For the text-containing cell, return its midpoint in (X, Y) coordinate format. 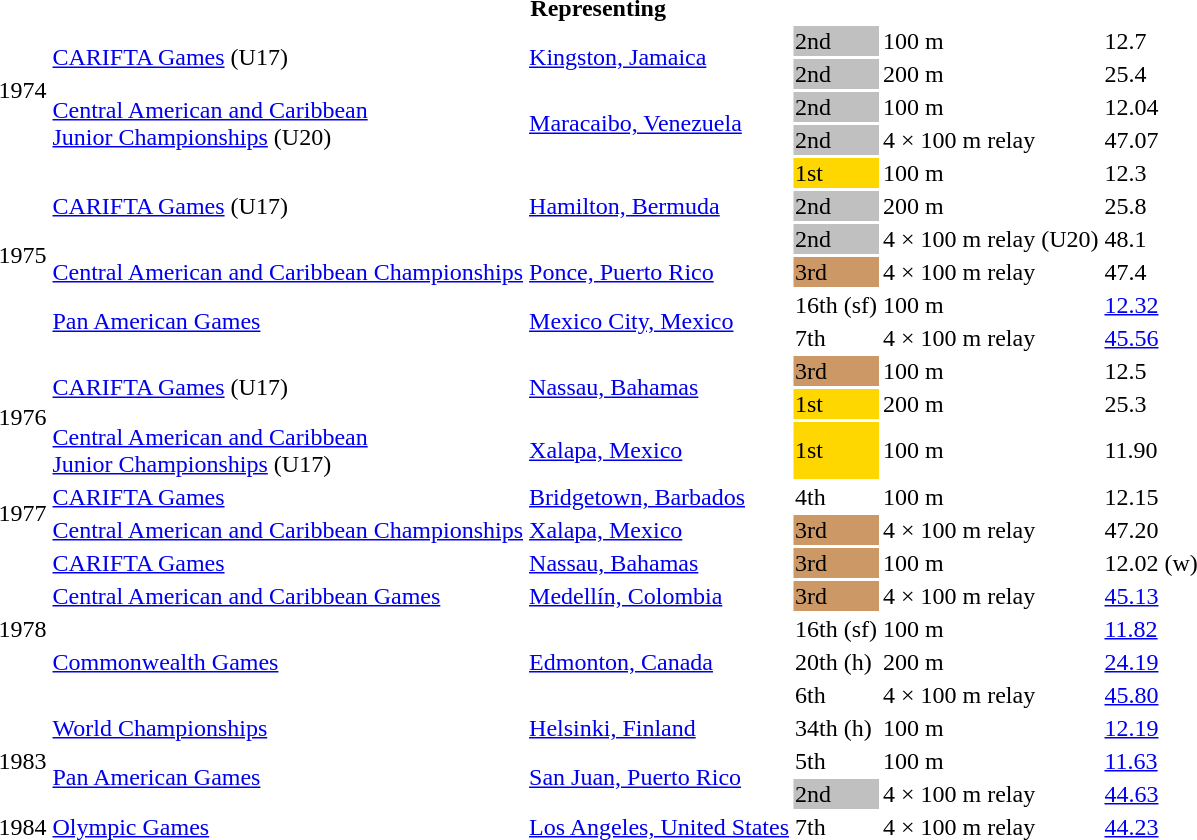
Central American and CaribbeanJunior Championships (U17) (288, 450)
Hamilton, Bermuda (660, 206)
Medellín, Colombia (660, 596)
7th (836, 338)
6th (836, 695)
Commonwealth Games (288, 662)
34th (h) (836, 728)
Central American and CaribbeanJunior Championships (U20) (288, 124)
Helsinki, Finland (660, 728)
Kingston, Jamaica (660, 58)
World Championships (288, 728)
20th (h) (836, 662)
4 × 100 m relay (U20) (991, 239)
Central American and Caribbean Games (288, 596)
Mexico City, Mexico (660, 322)
Maracaibo, Venezuela (660, 124)
Bridgetown, Barbados (660, 497)
San Juan, Puerto Rico (660, 778)
Edmonton, Canada (660, 662)
4th (836, 497)
5th (836, 761)
Ponce, Puerto Rico (660, 272)
